Scan for the cell matching the given text and deliver its [X, Y] coordinate at center. 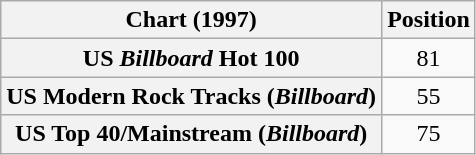
US Billboard Hot 100 [192, 58]
US Top 40/Mainstream (Billboard) [192, 134]
Chart (1997) [192, 20]
Position [429, 20]
55 [429, 96]
75 [429, 134]
81 [429, 58]
US Modern Rock Tracks (Billboard) [192, 96]
